Return the [x, y] coordinate for the center point of the cell that contains the specified text.  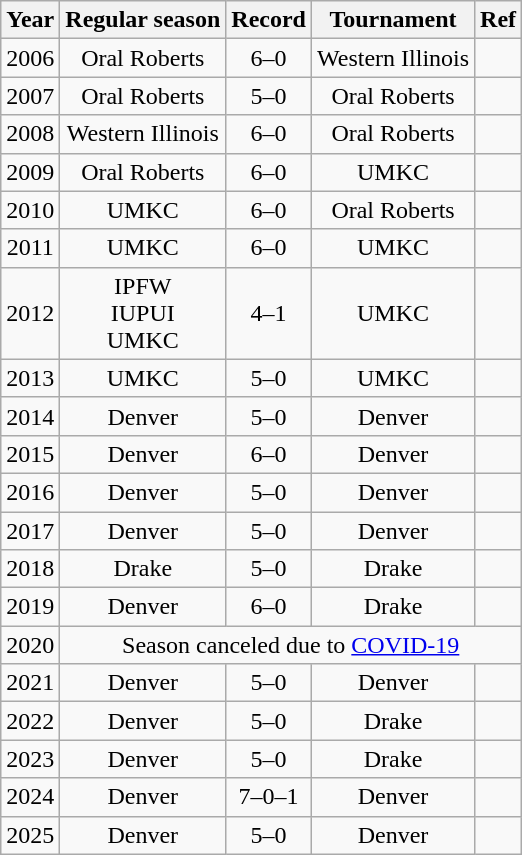
Regular season [143, 20]
2017 [30, 531]
2015 [30, 454]
2025 [30, 835]
2006 [30, 58]
2019 [30, 607]
2021 [30, 683]
2008 [30, 134]
Ref [498, 20]
Record [269, 20]
Tournament [392, 20]
4–1 [269, 313]
2010 [30, 210]
2022 [30, 721]
2023 [30, 759]
IPFWIUPUIUMKC [143, 313]
Season canceled due to COVID-19 [291, 645]
7–0–1 [269, 797]
2007 [30, 96]
2024 [30, 797]
2009 [30, 172]
2014 [30, 416]
2011 [30, 248]
Year [30, 20]
2012 [30, 313]
2018 [30, 569]
2016 [30, 492]
2020 [30, 645]
2013 [30, 378]
